Scan for the cell matching the given text and deliver its [x, y] coordinate at center. 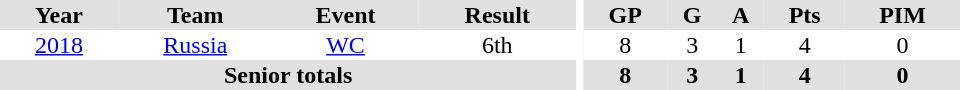
A [740, 15]
Pts [804, 15]
Senior totals [288, 75]
Year [59, 15]
PIM [902, 15]
Russia [196, 45]
Event [346, 15]
6th [497, 45]
WC [346, 45]
2018 [59, 45]
G [692, 15]
Result [497, 15]
Team [196, 15]
GP [625, 15]
